For the text-containing cell, return its midpoint in (X, Y) coordinate format. 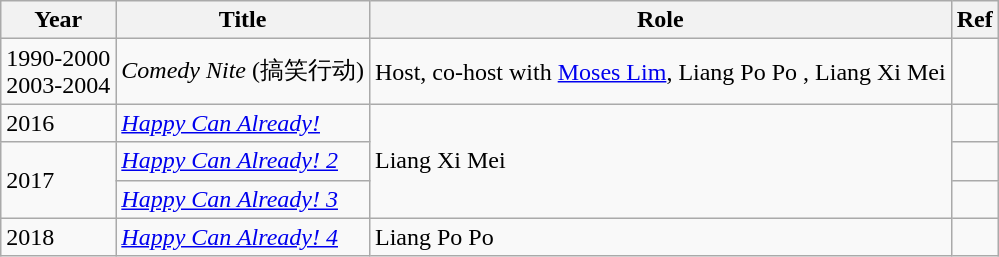
Happy Can Already! 2 (243, 161)
Role (660, 20)
2017 (58, 180)
Happy Can Already! (243, 123)
Title (243, 20)
Liang Xi Mei (660, 161)
Happy Can Already! 3 (243, 199)
Ref (974, 20)
Comedy Nite (搞笑行动) (243, 72)
Happy Can Already! 4 (243, 237)
1990-20002003-2004 (58, 72)
Liang Po Po (660, 237)
Year (58, 20)
2016 (58, 123)
2018 (58, 237)
Host, co-host with Moses Lim, Liang Po Po , Liang Xi Mei (660, 72)
